Output the [x, y] coordinate of the center of the cell containing the given text.  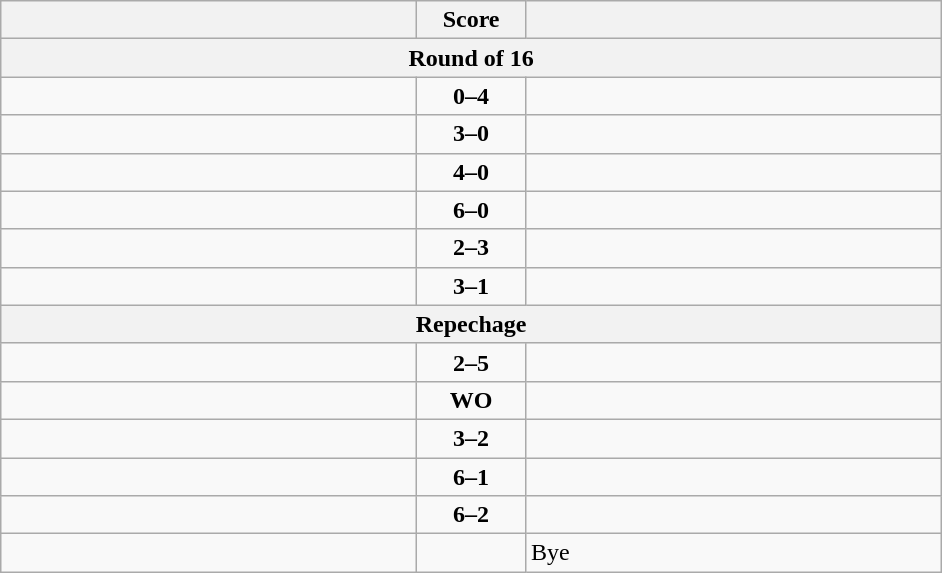
Score [472, 20]
6–0 [472, 210]
WO [472, 400]
3–2 [472, 438]
3–1 [472, 286]
4–0 [472, 172]
0–4 [472, 96]
Bye [733, 553]
6–2 [472, 515]
Repechage [472, 324]
6–1 [472, 477]
Round of 16 [472, 58]
3–0 [472, 134]
2–3 [472, 248]
2–5 [472, 362]
